Determine the [x, y] coordinate at the center of the cell enclosing the given text.  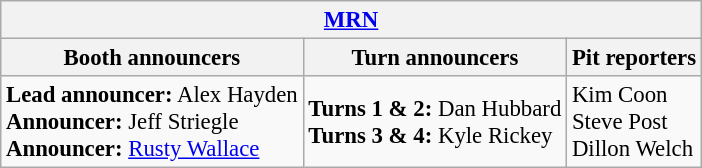
Booth announcers [152, 58]
Lead announcer: Alex HaydenAnnouncer: Jeff StriegleAnnouncer: Rusty Wallace [152, 122]
Turns 1 & 2: Dan HubbardTurns 3 & 4: Kyle Rickey [435, 122]
Kim CoonSteve PostDillon Welch [634, 122]
Turn announcers [435, 58]
Pit reporters [634, 58]
MRN [352, 20]
